Detect which cell encompasses the target text, then output its (X, Y) center coordinate. 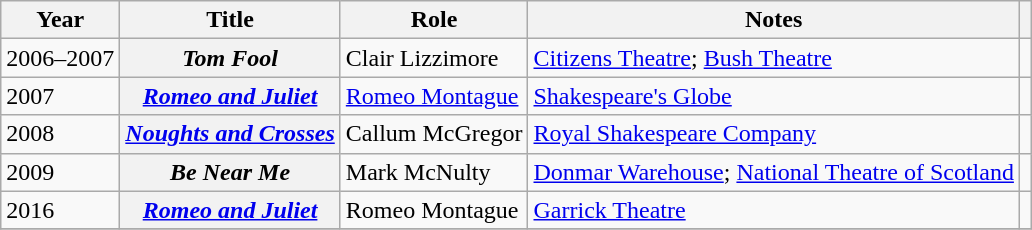
Role (434, 20)
Noughts and Crosses (230, 134)
Callum McGregor (434, 134)
Be Near Me (230, 172)
Mark McNulty (434, 172)
Notes (774, 20)
2007 (60, 96)
2016 (60, 210)
2008 (60, 134)
Donmar Warehouse; National Theatre of Scotland (774, 172)
2006–2007 (60, 58)
Title (230, 20)
Clair Lizzimore (434, 58)
Citizens Theatre; Bush Theatre (774, 58)
2009 (60, 172)
Year (60, 20)
Tom Fool (230, 58)
Shakespeare's Globe (774, 96)
Royal Shakespeare Company (774, 134)
Garrick Theatre (774, 210)
